Provide the (x, y) coordinate of the cell's center where the given text is located.  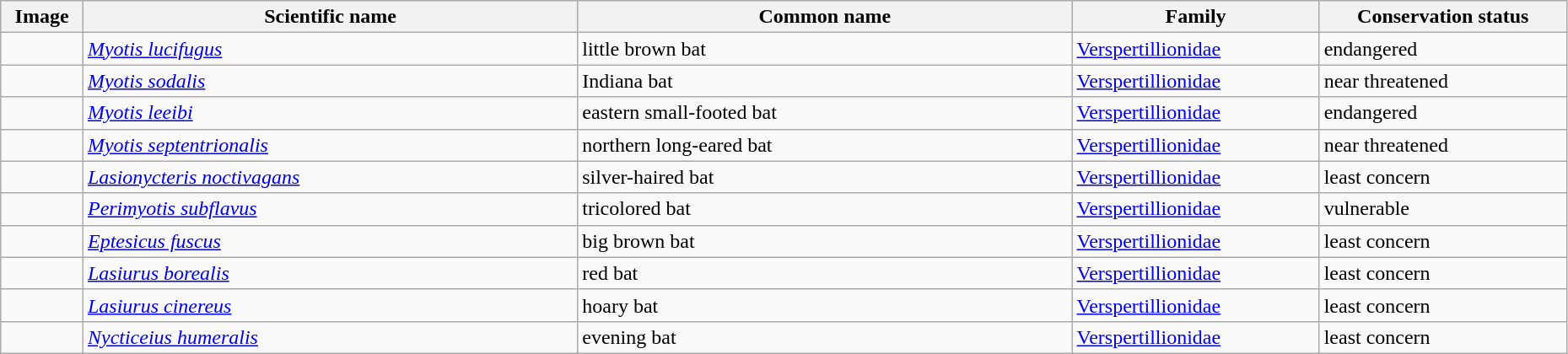
Lasiurus borealis (330, 273)
Common name (825, 17)
Indiana bat (825, 81)
Eptesicus fuscus (330, 241)
vulnerable (1442, 209)
Myotis leeibi (330, 113)
eastern small-footed bat (825, 113)
Myotis sodalis (330, 81)
Perimyotis subflavus (330, 209)
big brown bat (825, 241)
evening bat (825, 337)
Nycticeius humeralis (330, 337)
red bat (825, 273)
northern long-eared bat (825, 145)
Myotis septentrionalis (330, 145)
little brown bat (825, 49)
Myotis lucifugus (330, 49)
tricolored bat (825, 209)
hoary bat (825, 305)
Family (1196, 17)
Scientific name (330, 17)
Lasionycteris noctivagans (330, 177)
Conservation status (1442, 17)
Image (42, 17)
Lasiurus cinereus (330, 305)
silver-haired bat (825, 177)
